Detect which cell encompasses the target text, then output its [X, Y] center coordinate. 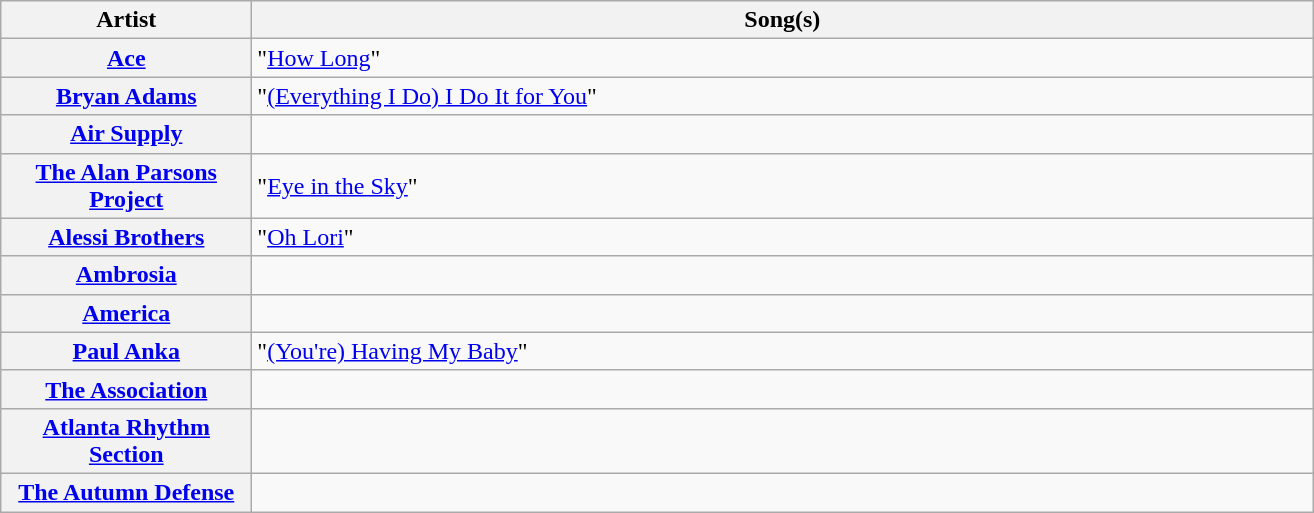
Paul Anka [126, 351]
Ace [126, 58]
Air Supply [126, 134]
The Alan Parsons Project [126, 186]
Bryan Adams [126, 96]
Artist [126, 20]
"How Long" [782, 58]
The Autumn Defense [126, 492]
America [126, 313]
Alessi Brothers [126, 237]
Atlanta Rhythm Section [126, 440]
The Association [126, 389]
"(You're) Having My Baby" [782, 351]
"Eye in the Sky" [782, 186]
"(Everything I Do) I Do It for You" [782, 96]
Ambrosia [126, 275]
Song(s) [782, 20]
"Oh Lori" [782, 237]
